Determine the [x, y] coordinate at the center of the cell enclosing the given text.  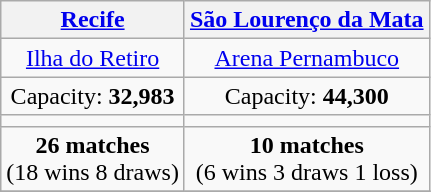
Capacity: 32,983 [93, 96]
Ilha do Retiro [93, 58]
Arena Pernambuco [306, 58]
10 matches(6 wins 3 draws 1 loss) [306, 158]
Capacity: 44,300 [306, 96]
São Lourenço da Mata [306, 20]
Recife [93, 20]
26 matches(18 wins 8 draws) [93, 158]
